For the text-containing cell, return its midpoint in (X, Y) coordinate format. 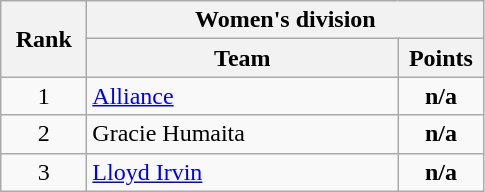
Gracie Humaita (242, 134)
Alliance (242, 96)
3 (44, 172)
Women's division (286, 20)
Rank (44, 39)
Team (242, 58)
Lloyd Irvin (242, 172)
1 (44, 96)
Points (441, 58)
2 (44, 134)
